From the cell containing the given text, extract its center point as (X, Y) coordinate. 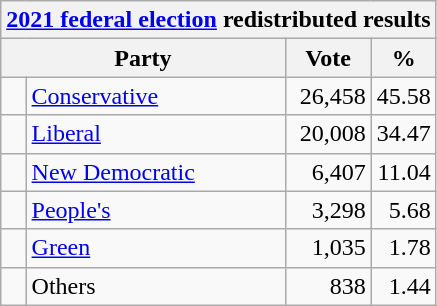
1,035 (328, 248)
5.68 (404, 210)
34.47 (404, 134)
Green (156, 248)
Party (143, 58)
26,458 (328, 96)
People's (156, 210)
45.58 (404, 96)
6,407 (328, 172)
11.04 (404, 172)
% (404, 58)
Liberal (156, 134)
Conservative (156, 96)
3,298 (328, 210)
1.78 (404, 248)
Vote (328, 58)
838 (328, 286)
1.44 (404, 286)
2021 federal election redistributed results (218, 20)
Others (156, 286)
New Democratic (156, 172)
20,008 (328, 134)
